From the cell containing the given text, extract its center point as [X, Y] coordinate. 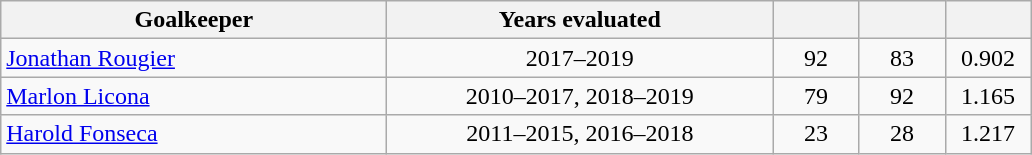
2010–2017, 2018–2019 [580, 96]
83 [902, 58]
2017–2019 [580, 58]
23 [816, 134]
Goalkeeper [194, 20]
Jonathan Rougier [194, 58]
0.902 [988, 58]
1.217 [988, 134]
2011–2015, 2016–2018 [580, 134]
Marlon Licona [194, 96]
Harold Fonseca [194, 134]
79 [816, 96]
Years evaluated [580, 20]
1.165 [988, 96]
28 [902, 134]
